Determine the [X, Y] coordinate at the center of the cell enclosing the given text.  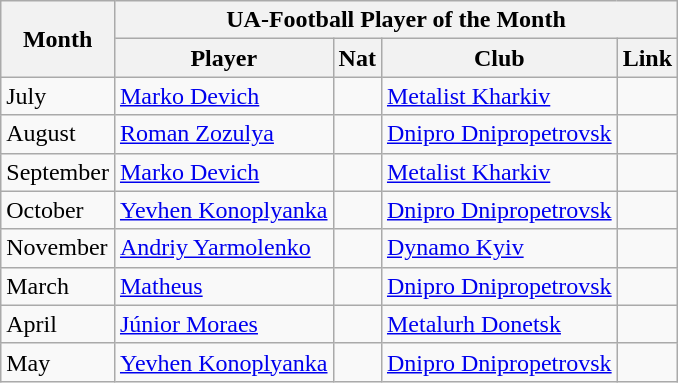
March [58, 286]
Matheus [224, 286]
Andriy Yarmolenko [224, 248]
Dynamo Kyiv [499, 248]
Link [647, 58]
Roman Zozulya [224, 134]
May [58, 362]
Player [224, 58]
October [58, 210]
Metalurh Donetsk [499, 324]
UA-Football Player of the Month [396, 20]
July [58, 96]
Nat [357, 58]
August [58, 134]
November [58, 248]
Month [58, 39]
September [58, 172]
Júnior Moraes [224, 324]
Club [499, 58]
April [58, 324]
